From the cell containing the given text, extract its center point as (X, Y) coordinate. 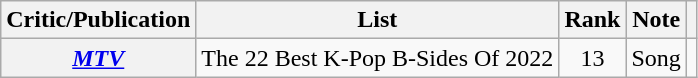
Note (656, 20)
Song (656, 58)
List (378, 20)
MTV (98, 58)
13 (592, 58)
Critic/Publication (98, 20)
Rank (592, 20)
The 22 Best K-Pop B-Sides Of 2022 (378, 58)
